Determine the (X, Y) coordinate at the center of the cell enclosing the given text.  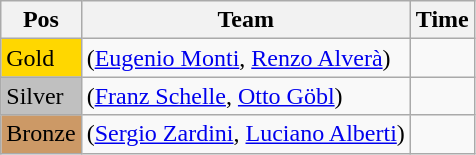
Gold (41, 58)
(Eugenio Monti, Renzo Alverà) (246, 58)
(Franz Schelle, Otto Göbl) (246, 96)
Silver (41, 96)
Pos (41, 20)
Bronze (41, 134)
(Sergio Zardini, Luciano Alberti) (246, 134)
Team (246, 20)
Time (442, 20)
